Locate the cell with the specified text and output its [x, y] center coordinate. 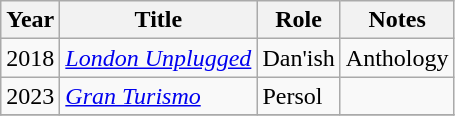
Notes [397, 20]
2023 [30, 96]
Year [30, 20]
Gran Turismo [158, 96]
Dan'ish [298, 58]
Role [298, 20]
2018 [30, 58]
Persol [298, 96]
Title [158, 20]
London Unplugged [158, 58]
Anthology [397, 58]
